Capture the cell that displays the provided text and extract its [X, Y] central coordinate. 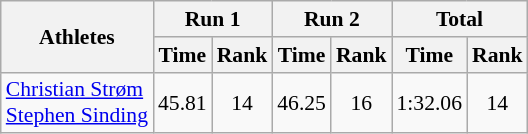
Run 1 [212, 19]
Total [460, 19]
16 [362, 102]
Christian StrømStephen Sinding [77, 102]
Athletes [77, 36]
Run 2 [332, 19]
46.25 [302, 102]
1:32.06 [430, 102]
45.81 [182, 102]
